Determine the [x, y] coordinate at the center of the cell enclosing the given text.  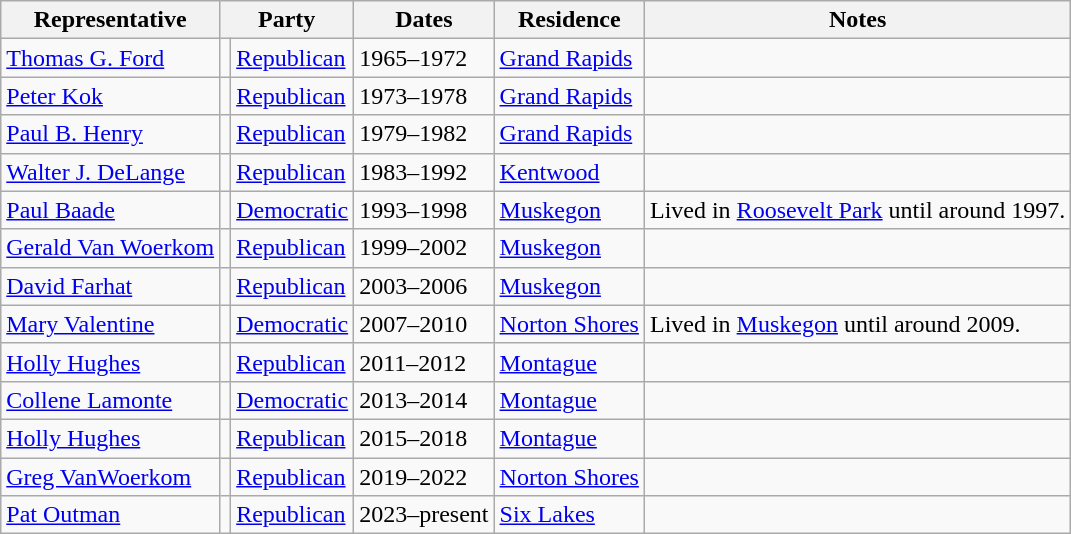
Mary Valentine [110, 324]
Lived in Roosevelt Park until around 1997. [857, 210]
2015–2018 [424, 438]
Paul B. Henry [110, 134]
Dates [424, 20]
Paul Baade [110, 210]
2023–present [424, 515]
1973–1978 [424, 96]
Collene Lamonte [110, 400]
1983–1992 [424, 172]
Walter J. DeLange [110, 172]
Gerald Van Woerkom [110, 248]
Residence [569, 20]
1979–1982 [424, 134]
Kentwood [569, 172]
David Farhat [110, 286]
Lived in Muskegon until around 2009. [857, 324]
Peter Kok [110, 96]
Representative [110, 20]
1999–2002 [424, 248]
2011–2012 [424, 362]
2003–2006 [424, 286]
2019–2022 [424, 477]
Six Lakes [569, 515]
Notes [857, 20]
Greg VanWoerkom [110, 477]
2013–2014 [424, 400]
Pat Outman [110, 515]
1993–1998 [424, 210]
2007–2010 [424, 324]
1965–1972 [424, 58]
Thomas G. Ford [110, 58]
Party [287, 20]
